From the cell containing the given text, extract its center point as [x, y] coordinate. 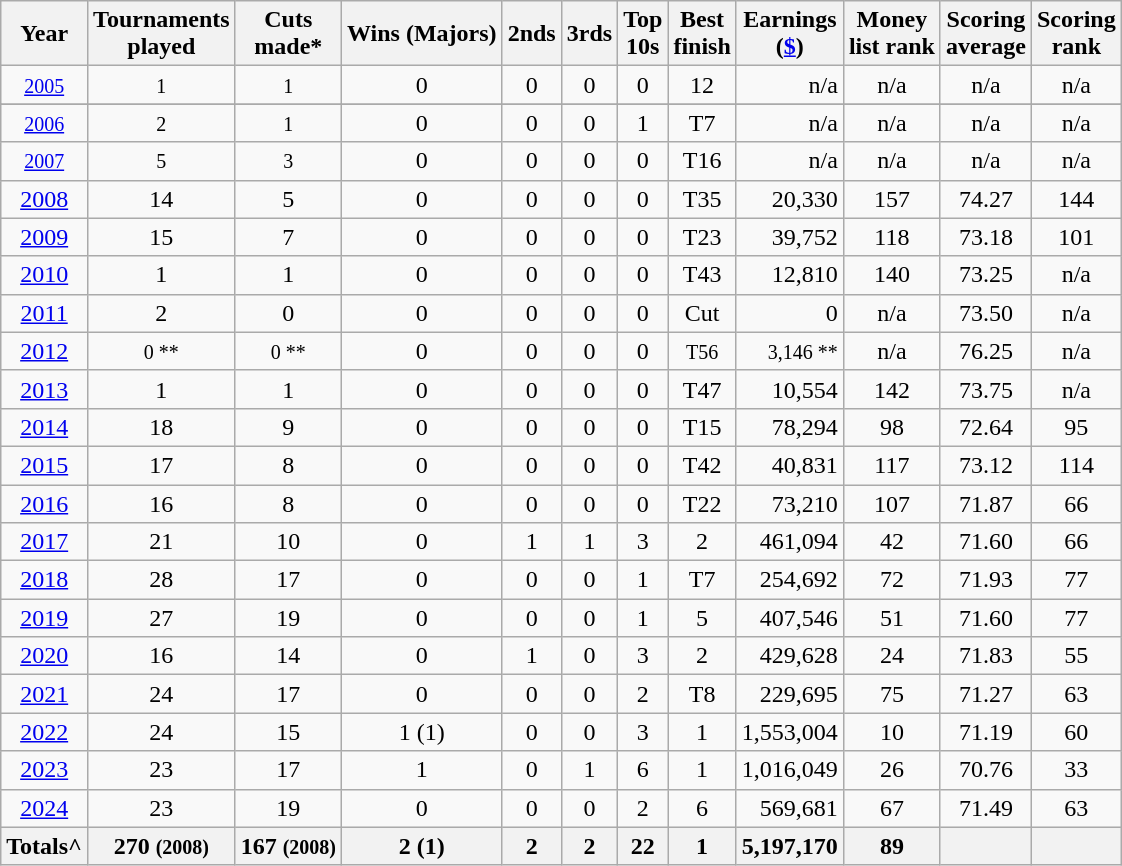
51 [892, 618]
429,628 [790, 656]
T16 [702, 161]
2022 [44, 732]
Scoringrank [1076, 34]
7 [288, 237]
Cut [702, 313]
74.27 [986, 199]
55 [1076, 656]
3,146 ** [790, 351]
71.93 [986, 580]
229,695 [790, 694]
T23 [702, 237]
Top 10s [643, 34]
Moneylist rank [892, 34]
270 (2008) [162, 846]
T56 [702, 351]
67 [892, 808]
71.27 [986, 694]
T35 [702, 199]
73.50 [986, 313]
28 [162, 580]
71.19 [986, 732]
569,681 [790, 808]
2017 [44, 542]
73,210 [790, 503]
2018 [44, 580]
22 [643, 846]
114 [1076, 465]
2006 [44, 123]
101 [1076, 237]
27 [162, 618]
9 [288, 427]
2015 [44, 465]
2012 [44, 351]
75 [892, 694]
157 [892, 199]
78,294 [790, 427]
2024 [44, 808]
2008 [44, 199]
T8 [702, 694]
70.76 [986, 770]
2013 [44, 389]
Earnings($) [790, 34]
2007 [44, 161]
33 [1076, 770]
2010 [44, 275]
2021 [44, 694]
2014 [44, 427]
98 [892, 427]
60 [1076, 732]
26 [892, 770]
407,546 [790, 618]
2nds [532, 34]
3rds [589, 34]
254,692 [790, 580]
140 [892, 275]
T15 [702, 427]
40,831 [790, 465]
2020 [44, 656]
2023 [44, 770]
95 [1076, 427]
71.83 [986, 656]
Tournaments played [162, 34]
72.64 [986, 427]
461,094 [790, 542]
18 [162, 427]
76.25 [986, 351]
2011 [44, 313]
73.25 [986, 275]
10,554 [790, 389]
107 [892, 503]
1,553,004 [790, 732]
T43 [702, 275]
2019 [44, 618]
1 (1) [422, 732]
Scoring average [986, 34]
2009 [44, 237]
12 [702, 85]
Best finish [702, 34]
12,810 [790, 275]
21 [162, 542]
118 [892, 237]
Cuts made* [288, 34]
2005 [44, 85]
Totals^ [44, 846]
20,330 [790, 199]
71.87 [986, 503]
2 (1) [422, 846]
2016 [44, 503]
T22 [702, 503]
39,752 [790, 237]
1,016,049 [790, 770]
142 [892, 389]
T42 [702, 465]
71.49 [986, 808]
5,197,170 [790, 846]
72 [892, 580]
73.18 [986, 237]
73.12 [986, 465]
42 [892, 542]
89 [892, 846]
144 [1076, 199]
117 [892, 465]
73.75 [986, 389]
Wins (Majors) [422, 34]
167 (2008) [288, 846]
T47 [702, 389]
Year [44, 34]
